From the cell containing the given text, extract its center point as [x, y] coordinate. 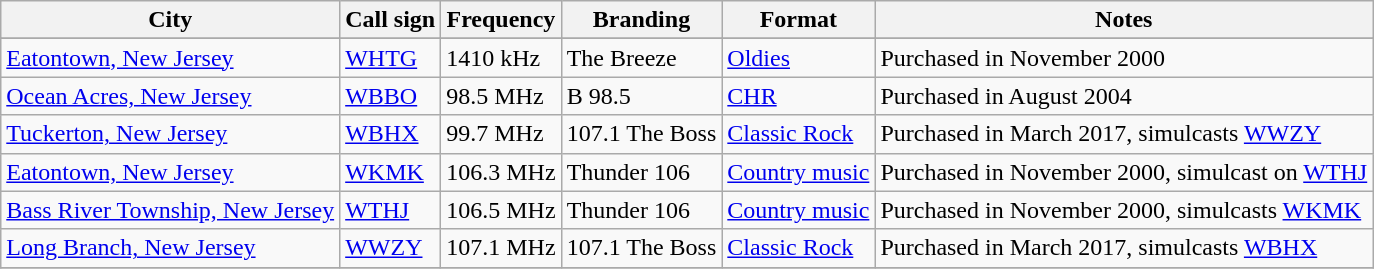
Format [798, 20]
Frequency [501, 20]
Purchased in November 2000 [1124, 58]
1410 kHz [501, 58]
WBBO [390, 96]
Tuckerton, New Jersey [170, 134]
Branding [642, 20]
Purchased in March 2017, simulcasts WWZY [1124, 134]
106.3 MHz [501, 172]
98.5 MHz [501, 96]
Oldies [798, 58]
WBHX [390, 134]
B 98.5 [642, 96]
WHTG [390, 58]
106.5 MHz [501, 210]
107.1 MHz [501, 248]
City [170, 20]
Ocean Acres, New Jersey [170, 96]
Purchased in November 2000, simulcast on WTHJ [1124, 172]
Purchased in March 2017, simulcasts WBHX [1124, 248]
99.7 MHz [501, 134]
WWZY [390, 248]
CHR [798, 96]
WKMK [390, 172]
Call sign [390, 20]
Purchased in August 2004 [1124, 96]
The Breeze [642, 58]
WTHJ [390, 210]
Long Branch, New Jersey [170, 248]
Bass River Township, New Jersey [170, 210]
Notes [1124, 20]
Purchased in November 2000, simulcasts WKMK [1124, 210]
